Output the [x, y] coordinate of the center of the cell containing the given text.  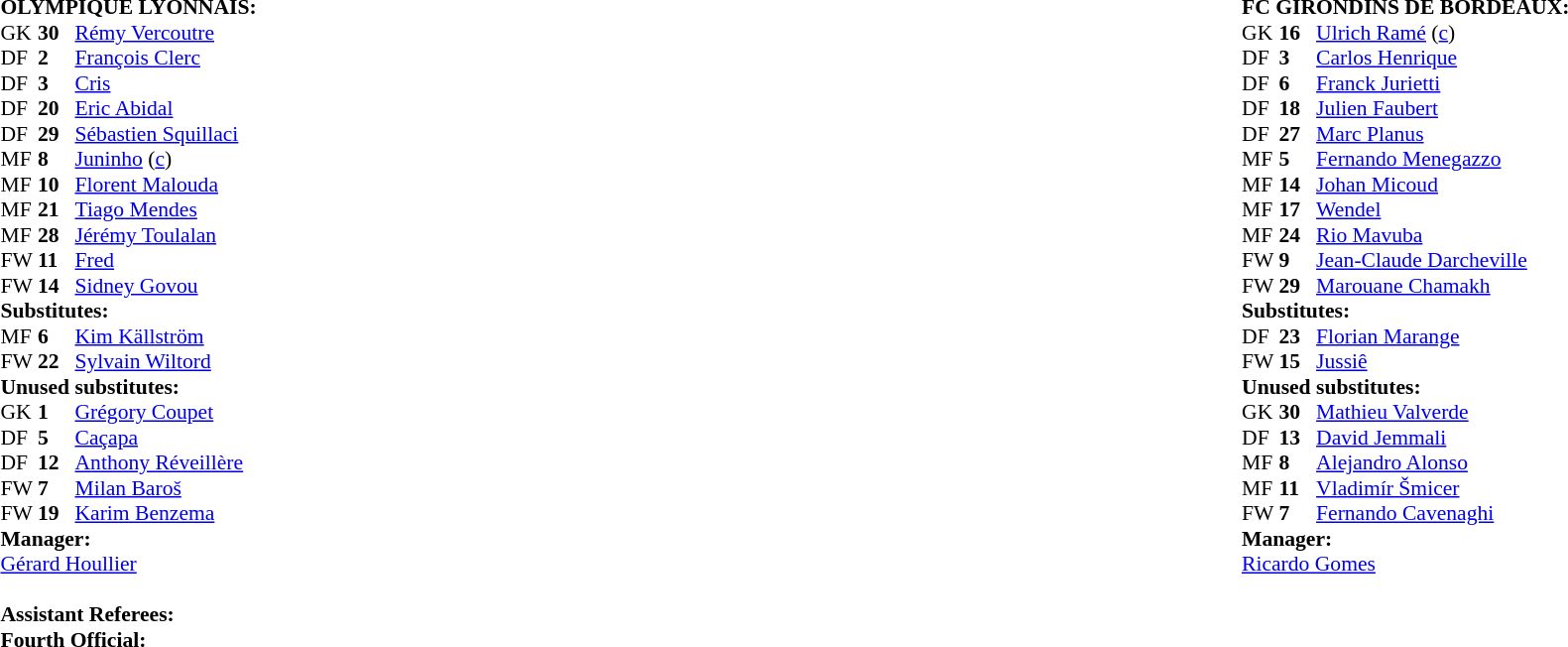
Fred [167, 261]
Sébastien Squillaci [167, 134]
16 [1298, 33]
Sylvain Wiltord [167, 362]
Juninho (c) [167, 160]
Manager: [128, 539]
Karim Benzema [167, 513]
22 [57, 362]
Unused substitutes: [128, 387]
23 [1298, 336]
21 [57, 209]
Grégory Coupet [167, 412]
François Clerc [167, 59]
Tiago Mendes [167, 209]
2 [57, 59]
9 [1298, 261]
Caçapa [167, 438]
Anthony Réveillère [167, 463]
28 [57, 235]
17 [1298, 209]
Eric Abidal [167, 108]
15 [1298, 362]
Florent Malouda [167, 185]
Rémy Vercoutre [167, 33]
1 [57, 412]
20 [57, 108]
Kim Källström [167, 336]
24 [1298, 235]
10 [57, 185]
13 [1298, 438]
27 [1298, 134]
18 [1298, 108]
12 [57, 463]
Substitutes: [128, 311]
Cris [167, 83]
19 [57, 513]
Sidney Govou [167, 286]
Milan Baroš [167, 488]
Jérémy Toulalan [167, 235]
